Find where the given text appears and provide that cell's center as (X, Y) coordinate. 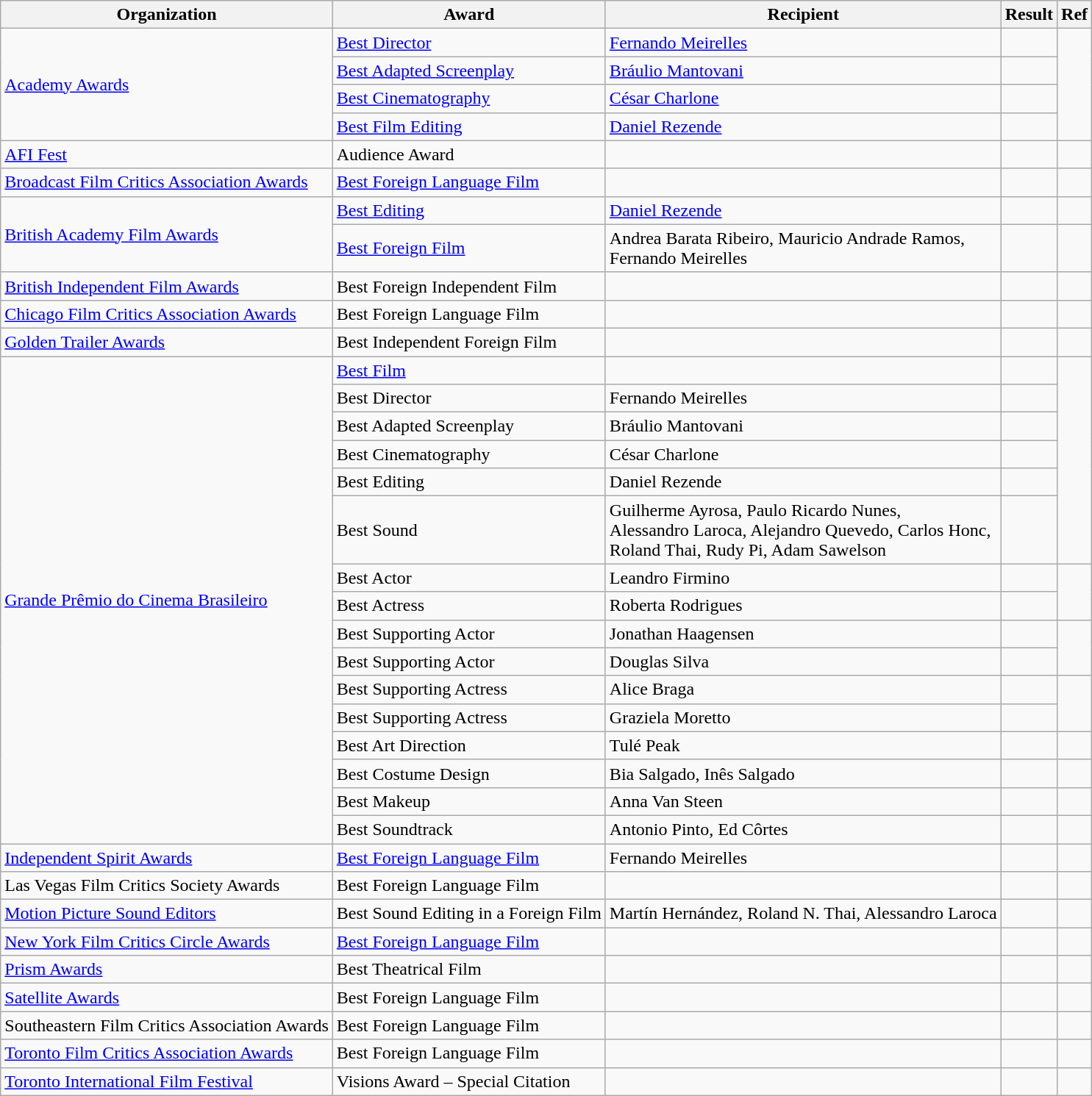
Grande Prêmio do Cinema Brasileiro (167, 600)
Broadcast Film Critics Association Awards (167, 182)
Golden Trailer Awards (167, 342)
New York Film Critics Circle Awards (167, 942)
Best Theatrical Film (469, 970)
Result (1029, 15)
Martín Hernández, Roland N. Thai, Alessandro Laroca (803, 914)
Tulé Peak (803, 745)
Jonathan Haagensen (803, 634)
Roberta Rodrigues (803, 606)
Best Film Editing (469, 126)
Independent Spirit Awards (167, 858)
Best Actor (469, 578)
AFI Fest (167, 154)
Best Actress (469, 606)
Andrea Barata Ribeiro, Mauricio Andrade Ramos, Fernando Meirelles (803, 248)
Graziela Moretto (803, 717)
Best Independent Foreign Film (469, 342)
Bia Salgado, Inês Salgado (803, 773)
Best Makeup (469, 801)
Organization (167, 15)
Antonio Pinto, Ed Côrtes (803, 829)
Best Soundtrack (469, 829)
Audience Award (469, 154)
Douglas Silva (803, 662)
Ref (1075, 15)
Best Sound (469, 530)
Chicago Film Critics Association Awards (167, 314)
Toronto Film Critics Association Awards (167, 1053)
Best Sound Editing in a Foreign Film (469, 914)
Toronto International Film Festival (167, 1081)
British Academy Film Awards (167, 234)
Academy Awards (167, 85)
Best Film (469, 370)
Motion Picture Sound Editors (167, 914)
Best Foreign Film (469, 248)
Satellite Awards (167, 997)
Visions Award – Special Citation (469, 1081)
Las Vegas Film Critics Society Awards (167, 886)
Prism Awards (167, 970)
Recipient (803, 15)
Anna Van Steen (803, 801)
Alice Braga (803, 690)
Best Art Direction (469, 745)
Best Costume Design (469, 773)
Award (469, 15)
British Independent Film Awards (167, 286)
Best Foreign Independent Film (469, 286)
Southeastern Film Critics Association Awards (167, 1025)
Guilherme Ayrosa, Paulo Ricardo Nunes, Alessandro Laroca, Alejandro Quevedo, Carlos Honc, Roland Thai, Rudy Pi, Adam Sawelson (803, 530)
Leandro Firmino (803, 578)
